Return the [x, y] coordinate for the center point of the cell that contains the specified text.  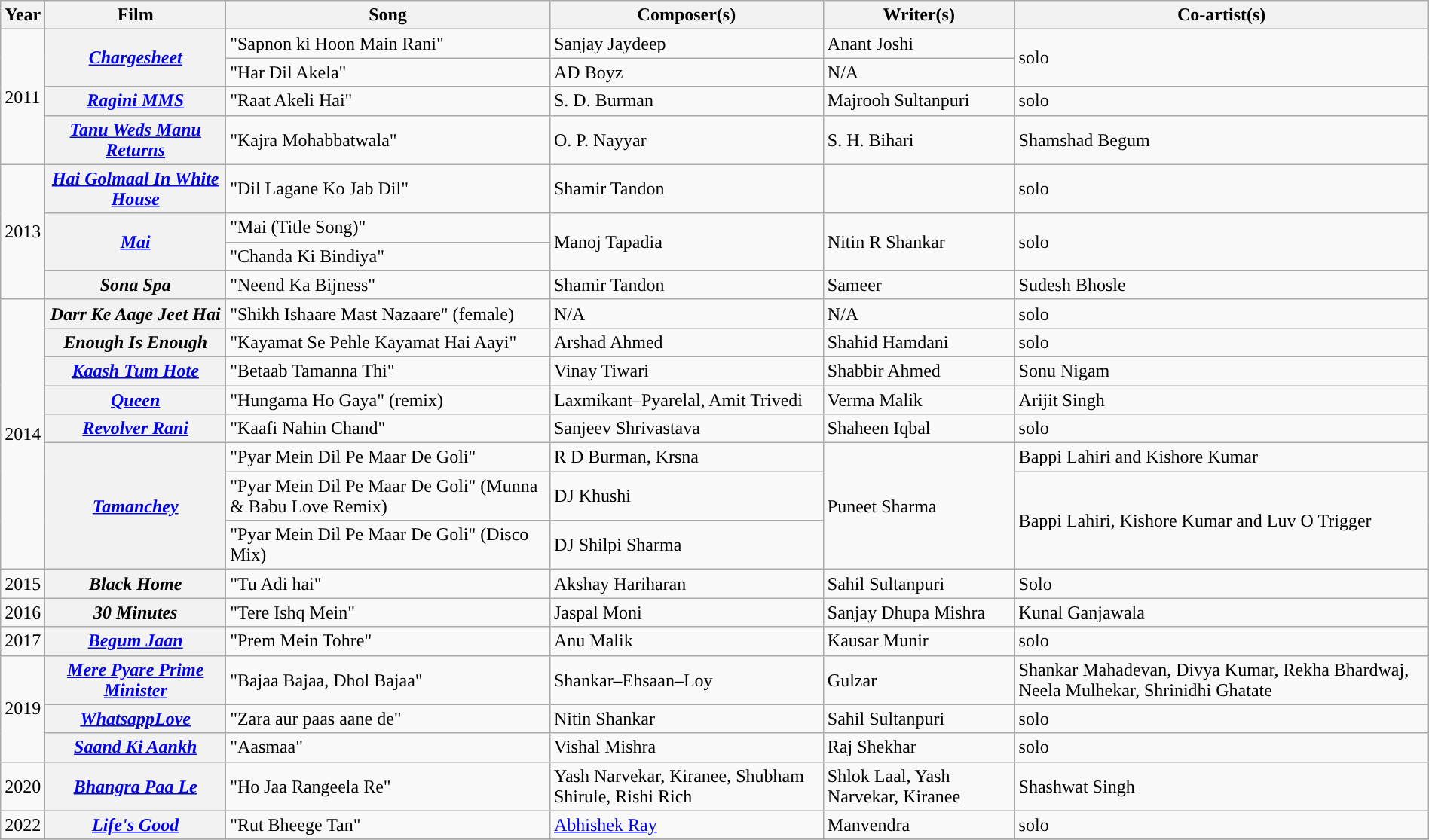
2011 [23, 96]
"Pyar Mein Dil Pe Maar De Goli" (Disco Mix) [388, 545]
Ragini MMS [136, 101]
Arshad Ahmed [686, 342]
2017 [23, 641]
Shankar Mahadevan, Divya Kumar, Rekha Bhardwaj, Neela Mulhekar, Shrinidhi Ghatate [1221, 680]
"Prem Mein Tohre" [388, 641]
Vishal Mishra [686, 747]
"Har Dil Akela" [388, 72]
"Zara aur paas aane de" [388, 719]
Film [136, 15]
Shlok Laal, Yash Narvekar, Kiranee [919, 787]
Shankar–Ehsaan–Loy [686, 680]
Gulzar [919, 680]
Hai Golmaal In White House [136, 188]
Queen [136, 400]
Jaspal Moni [686, 612]
DJ Shilpi Sharma [686, 545]
Writer(s) [919, 15]
2016 [23, 612]
Manvendra [919, 825]
Darr Ke Aage Jeet Hai [136, 313]
"Shikh Ishaare Mast Nazaare" (female) [388, 313]
2022 [23, 825]
"Betaab Tamanna Thi" [388, 371]
Bappi Lahiri, Kishore Kumar and Luv O Trigger [1221, 521]
Shamshad Begum [1221, 140]
Sudesh Bhosle [1221, 285]
Year [23, 15]
2014 [23, 434]
Shashwat Singh [1221, 787]
S. H. Bihari [919, 140]
"Aasmaa" [388, 747]
Life's Good [136, 825]
Arijit Singh [1221, 400]
"Dil Lagane Ko Jab Dil" [388, 188]
Sanjeev Shrivastava [686, 429]
Bhangra Paa Le [136, 787]
Begum Jaan [136, 641]
Abhishek Ray [686, 825]
Shabbir Ahmed [919, 371]
DJ Khushi [686, 496]
"Bajaa Bajaa, Dhol Bajaa" [388, 680]
2015 [23, 584]
Bappi Lahiri and Kishore Kumar [1221, 457]
Sameer [919, 285]
Shahid Hamdani [919, 342]
Sanjay Dhupa Mishra [919, 612]
Chargesheet [136, 58]
R D Burman, Krsna [686, 457]
Mere Pyare Prime Minister [136, 680]
Anu Malik [686, 641]
O. P. Nayyar [686, 140]
Sonu Nigam [1221, 371]
Kausar Munir [919, 641]
2019 [23, 708]
Saand Ki Aankh [136, 747]
"Sapnon ki Hoon Main Rani" [388, 44]
Nitin R Shankar [919, 242]
Laxmikant–Pyarelal, Amit Trivedi [686, 400]
Enough Is Enough [136, 342]
Anant Joshi [919, 44]
"Chanda Ki Bindiya" [388, 256]
Puneet Sharma [919, 506]
"Mai (Title Song)" [388, 228]
Song [388, 15]
S. D. Burman [686, 101]
30 Minutes [136, 612]
Kaash Tum Hote [136, 371]
Revolver Rani [136, 429]
2020 [23, 787]
Vinay Tiwari [686, 371]
Black Home [136, 584]
"Ho Jaa Rangeela Re" [388, 787]
Verma Malik [919, 400]
Co-artist(s) [1221, 15]
WhatsappLove [136, 719]
Sanjay Jaydeep [686, 44]
"Pyar Mein Dil Pe Maar De Goli" (Munna & Babu Love Remix) [388, 496]
Composer(s) [686, 15]
"Pyar Mein Dil Pe Maar De Goli" [388, 457]
"Tere Ishq Mein" [388, 612]
"Raat Akeli Hai" [388, 101]
"Kayamat Se Pehle Kayamat Hai Aayi" [388, 342]
Yash Narvekar, Kiranee, Shubham Shirule, Rishi Rich [686, 787]
Tanu Weds Manu Returns [136, 140]
Nitin Shankar [686, 719]
Mai [136, 242]
"Kajra Mohabbatwala" [388, 140]
"Rut Bheege Tan" [388, 825]
Tamanchey [136, 506]
"Kaafi Nahin Chand" [388, 429]
Shaheen Iqbal [919, 429]
Raj Shekhar [919, 747]
2013 [23, 232]
"Tu Adi hai" [388, 584]
Kunal Ganjawala [1221, 612]
"Neend Ka Bijness" [388, 285]
Sona Spa [136, 285]
AD Boyz [686, 72]
Manoj Tapadia [686, 242]
Majrooh Sultanpuri [919, 101]
Akshay Hariharan [686, 584]
Solo [1221, 584]
"Hungama Ho Gaya" (remix) [388, 400]
